Return the (X, Y) coordinate for the center point of the cell that contains the specified text.  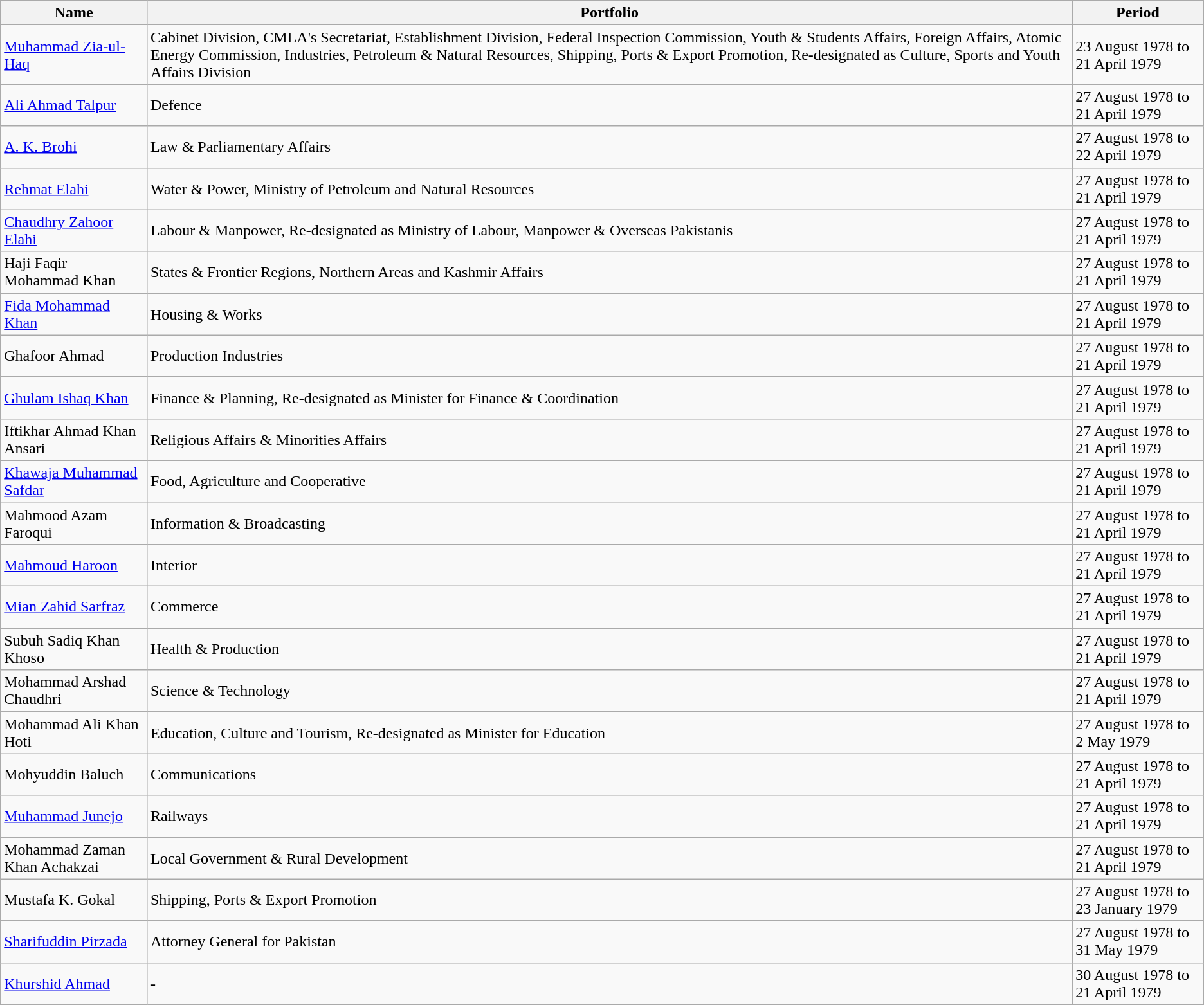
Name (74, 13)
Water & Power, Ministry of Petroleum and Natural Resources (609, 189)
Muhammad Zia-ul-Haq (74, 55)
States & Frontier Regions, Northern Areas and Kashmir Affairs (609, 273)
Law & Parliamentary Affairs (609, 147)
Sharifuddin Pirzada (74, 941)
Mohammad Zaman Khan Achakzai (74, 858)
Education, Culture and Tourism, Re-designated as Minister for Education (609, 733)
Chaudhry Zahoor Elahi (74, 230)
Mohammad Ali Khan Hoti (74, 733)
Interior (609, 566)
Ghafoor Ahmad (74, 356)
Portfolio (609, 13)
Labour & Manpower, Re-designated as Ministry of Labour, Manpower & Overseas Pakistanis (609, 230)
27 August 1978 to 31 May 1979 (1138, 941)
Defence (609, 105)
Health & Production (609, 649)
Mohyuddin Baluch (74, 774)
Food, Agriculture and Cooperative (609, 481)
30 August 1978 to 21 April 1979 (1138, 984)
Fida Mohammad Khan (74, 314)
Science & Technology (609, 691)
Production Industries (609, 356)
Railways (609, 817)
Mian Zahid Sarfraz (74, 607)
Communications (609, 774)
Ghulam Ishaq Khan (74, 397)
A. K. Brohi (74, 147)
Mahmood Azam Faroqui (74, 523)
27 August 1978 to 22 April 1979 (1138, 147)
Religious Affairs & Minorities Affairs (609, 440)
Attorney General for Pakistan (609, 941)
Haji Faqir Mohammad Khan (74, 273)
Ali Ahmad Talpur (74, 105)
Iftikhar Ahmad Khan Ansari (74, 440)
27 August 1978 to 23 January 1979 (1138, 900)
Khawaja Muhammad Safdar (74, 481)
Mustafa K. Gokal (74, 900)
27 August 1978 to 2 May 1979 (1138, 733)
Shipping, Ports & Export Promotion (609, 900)
Muhammad Junejo (74, 817)
Rehmat Elahi (74, 189)
- (609, 984)
Housing & Works (609, 314)
Mohammad Arshad Chaudhri (74, 691)
Local Government & Rural Development (609, 858)
Mahmoud Haroon (74, 566)
Subuh Sadiq Khan Khoso (74, 649)
Finance & Planning, Re-designated as Minister for Finance & Coordination (609, 397)
Commerce (609, 607)
Period (1138, 13)
Khurshid Ahmad (74, 984)
Information & Broadcasting (609, 523)
23 August 1978 to 21 April 1979 (1138, 55)
